Locate the cell with the specified text and output its [x, y] center coordinate. 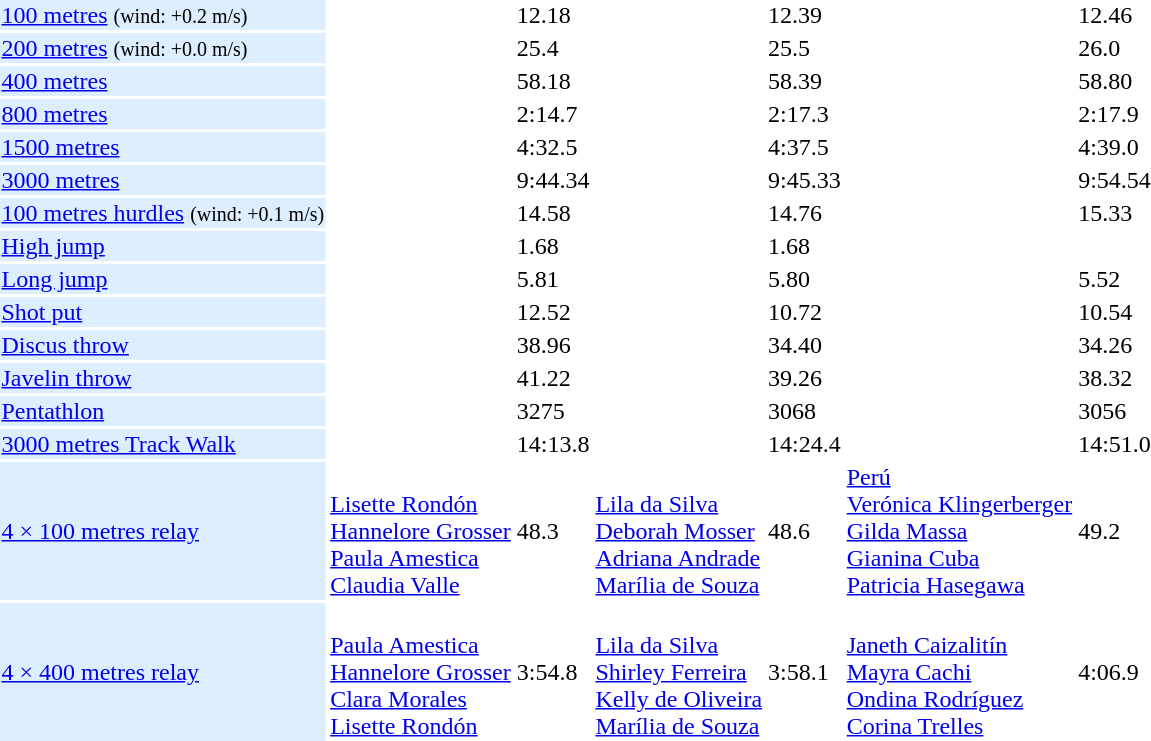
Long jump [163, 279]
800 metres [163, 114]
38.96 [553, 345]
58.18 [553, 81]
14.76 [805, 213]
4 × 100 metres relay [163, 531]
Javelin throw [163, 378]
4:32.5 [553, 147]
58.39 [805, 81]
Lisette Rondón Hannelore Grosser Paula Amestica Claudia Valle [421, 531]
12.18 [553, 15]
3275 [553, 411]
12.39 [805, 15]
Lila da Silva Shirley Ferreira Kelly de Oliveira Marília de Souza [679, 672]
3068 [805, 411]
3:54.8 [553, 672]
4 × 400 metres relay [163, 672]
400 metres [163, 81]
3000 metres Track Walk [163, 444]
1500 metres [163, 147]
Shot put [163, 312]
3000 metres [163, 180]
41.22 [553, 378]
100 metres hurdles (wind: +0.1 m/s) [163, 213]
5.81 [553, 279]
34.40 [805, 345]
Pentathlon [163, 411]
14.58 [553, 213]
Lila da Silva Deborah Mosser Adriana Andrade Marília de Souza [679, 531]
200 metres (wind: +0.0 m/s) [163, 48]
High jump [163, 246]
48.6 [805, 531]
25.4 [553, 48]
5.80 [805, 279]
2:17.3 [805, 114]
100 metres (wind: +0.2 m/s) [163, 15]
39.26 [805, 378]
2:14.7 [553, 114]
4:37.5 [805, 147]
Perú Verónica Klingerberger Gilda Massa Gianina Cuba Patricia Hasegawa [959, 531]
9:44.34 [553, 180]
48.3 [553, 531]
14:24.4 [805, 444]
Paula Amestica Hannelore Grosser Clara Morales Lisette Rondón [421, 672]
3:58.1 [805, 672]
25.5 [805, 48]
9:45.33 [805, 180]
Janeth Caizalitín Mayra Cachi Ondina Rodríguez Corina Trelles [959, 672]
Discus throw [163, 345]
14:13.8 [553, 444]
12.52 [553, 312]
10.72 [805, 312]
